For the text-containing cell, return its midpoint in [X, Y] coordinate format. 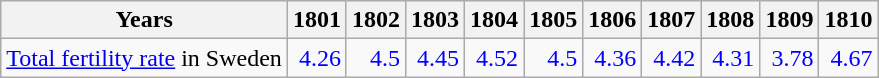
1803 [436, 20]
1809 [790, 20]
4.31 [730, 58]
1810 [848, 20]
1802 [376, 20]
4.26 [316, 58]
Total fertility rate in Sweden [144, 58]
3.78 [790, 58]
1808 [730, 20]
4.52 [494, 58]
Years [144, 20]
4.45 [436, 58]
4.36 [612, 58]
4.67 [848, 58]
1805 [554, 20]
4.42 [672, 58]
1806 [612, 20]
1807 [672, 20]
1801 [316, 20]
1804 [494, 20]
